Output the (x, y) coordinate of the center of the cell containing the given text.  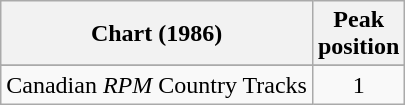
Canadian RPM Country Tracks (157, 85)
1 (358, 85)
Chart (1986) (157, 34)
Peakposition (358, 34)
